Locate the cell with the specified text and output its [X, Y] center coordinate. 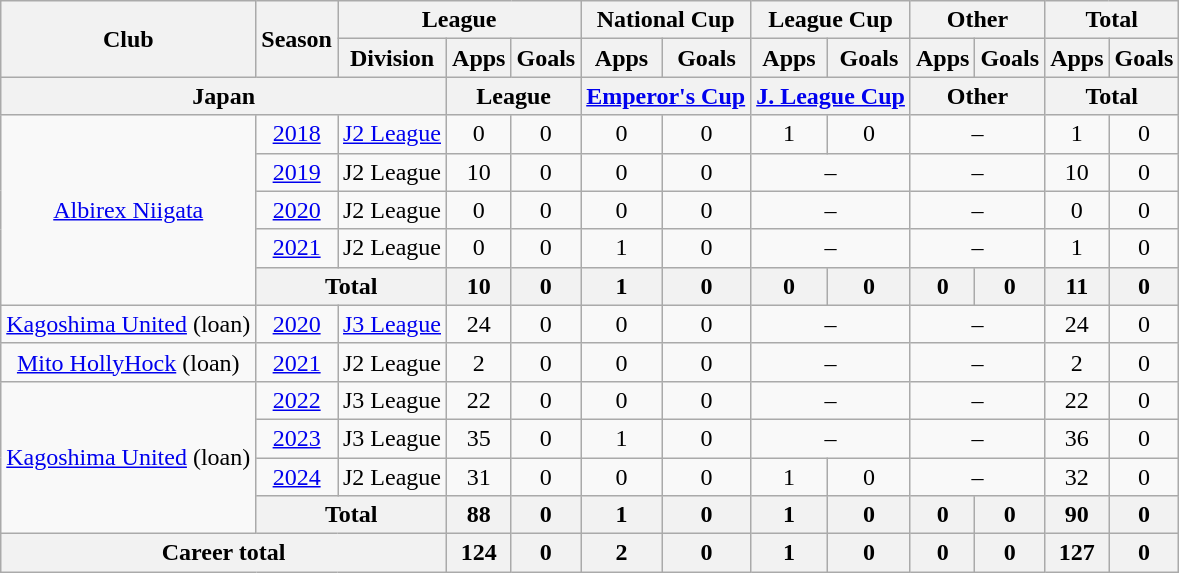
Emperor's Cup [666, 96]
Japan [224, 96]
11 [1077, 286]
Mito HollyHock (loan) [128, 362]
35 [479, 438]
Club [128, 39]
J. League Cup [831, 96]
2018 [297, 134]
Career total [224, 553]
124 [479, 553]
2024 [297, 477]
31 [479, 477]
88 [479, 515]
National Cup [666, 20]
36 [1077, 438]
2022 [297, 400]
90 [1077, 515]
2023 [297, 438]
2019 [297, 172]
Albirex Niigata [128, 210]
League Cup [831, 20]
Season [297, 39]
Division [392, 58]
127 [1077, 553]
32 [1077, 477]
